Return the (X, Y) coordinate for the center point of the cell that contains the specified text.  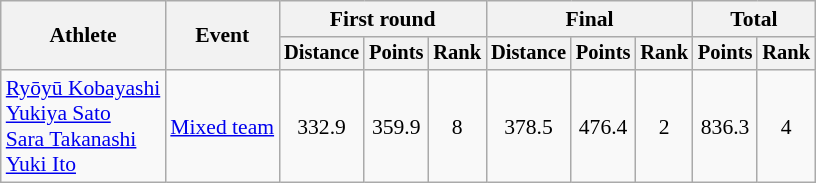
359.9 (396, 126)
Ryōyū KobayashiYukiya SatoSara TakanashiYuki Ito (84, 126)
476.4 (603, 126)
8 (457, 126)
332.9 (322, 126)
Final (590, 19)
378.5 (528, 126)
Event (222, 36)
Athlete (84, 36)
Mixed team (222, 126)
First round (382, 19)
2 (664, 126)
Total (754, 19)
4 (786, 126)
836.3 (725, 126)
